Extract the (x, y) coordinate from the center of the cell holding the provided text.  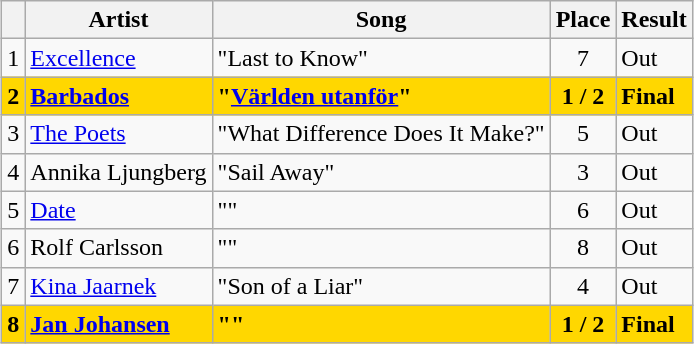
"What Difference Does It Make?" (381, 134)
"Sail Away" (381, 172)
Date (118, 210)
2 (14, 96)
Artist (118, 20)
The Poets (118, 134)
1 (14, 58)
Result (654, 20)
Place (583, 20)
"Världen utanför" (381, 96)
Barbados (118, 96)
Rolf Carlsson (118, 248)
Song (381, 20)
Kina Jaarnek (118, 286)
"Son of a Liar" (381, 286)
Jan Johansen (118, 324)
Annika Ljungberg (118, 172)
Excellence (118, 58)
"Last to Know" (381, 58)
